Output the [x, y] coordinate of the center of the cell containing the given text.  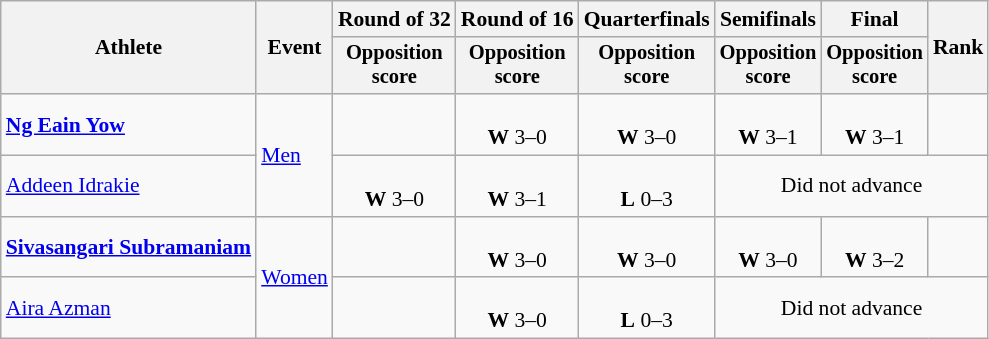
Semifinals [768, 19]
Final [874, 19]
Round of 16 [518, 19]
Event [294, 48]
Addeen Idrakie [128, 186]
Round of 32 [394, 19]
Men [294, 155]
Quarterfinals [647, 19]
W 3–2 [874, 248]
Aira Azman [128, 308]
Ng Eain Yow [128, 124]
Women [294, 278]
Athlete [128, 48]
Rank [958, 48]
Sivasangari Subramaniam [128, 248]
